Identify which cell holds the provided text, then report its (x, y) central coordinate. 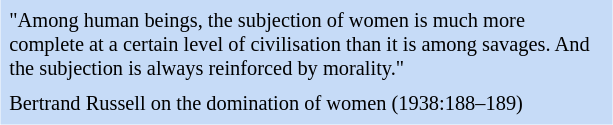
Bertrand Russell on the domination of women (1938:188–189) (306, 104)
